Output the [x, y] coordinate of the center of the cell containing the given text.  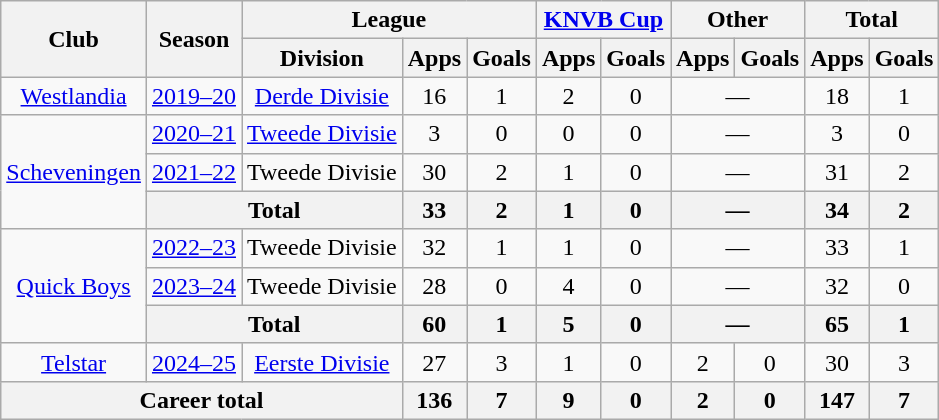
Derde Divisie [322, 96]
Quick Boys [74, 286]
34 [837, 210]
9 [568, 400]
28 [434, 286]
2020–21 [194, 134]
2021–22 [194, 172]
2024–25 [194, 362]
5 [568, 324]
Season [194, 39]
Career total [202, 400]
147 [837, 400]
4 [568, 286]
2019–20 [194, 96]
Telstar [74, 362]
2023–24 [194, 286]
League [390, 20]
Eerste Divisie [322, 362]
18 [837, 96]
27 [434, 362]
2022–23 [194, 248]
60 [434, 324]
Other [738, 20]
Scheveningen [74, 172]
31 [837, 172]
Club [74, 39]
KNVB Cup [603, 20]
Westlandia [74, 96]
65 [837, 324]
Division [322, 58]
16 [434, 96]
136 [434, 400]
